Locate the cell with the specified text and output its (X, Y) center coordinate. 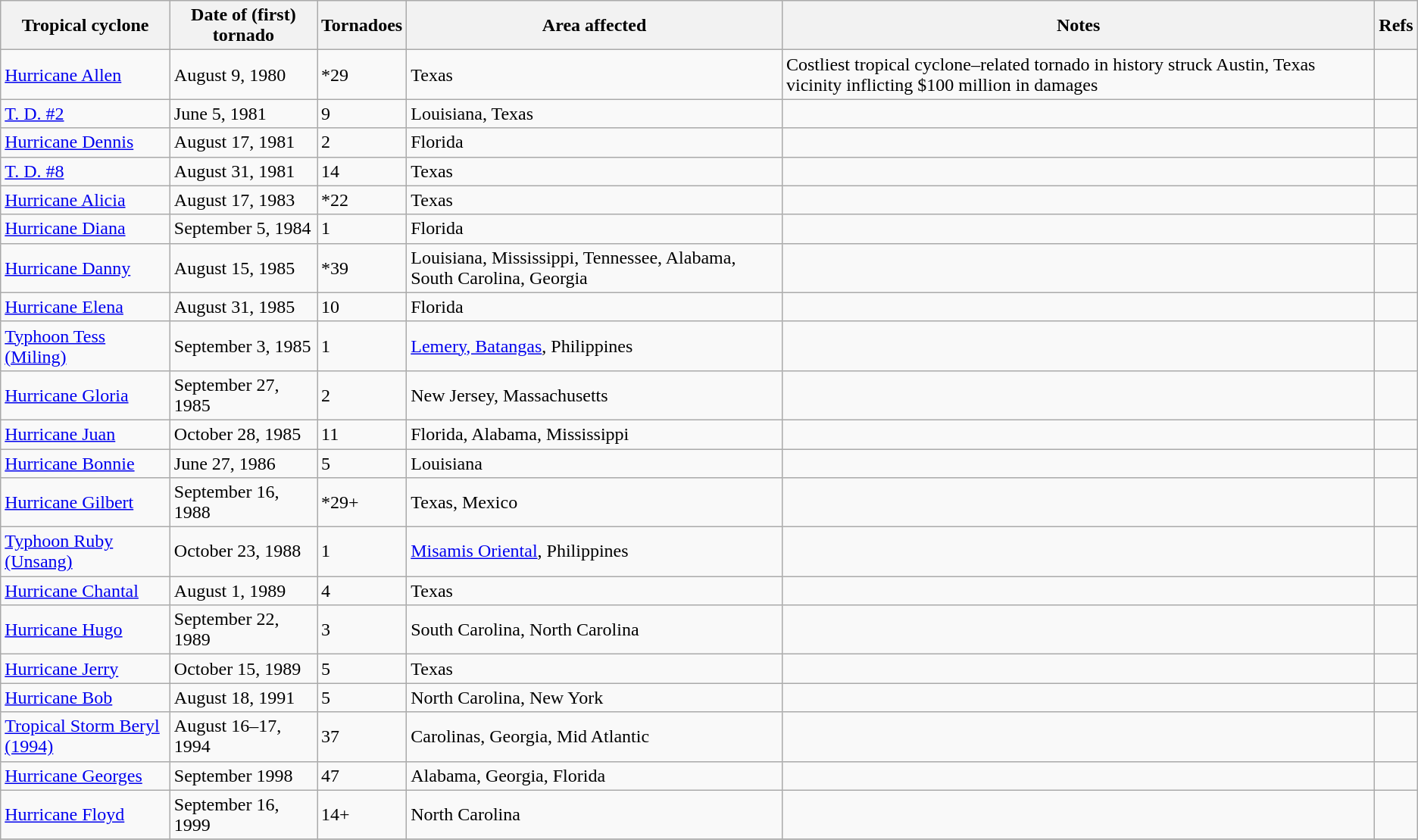
September 27, 1985 (243, 395)
October 28, 1985 (243, 434)
*22 (361, 200)
June 27, 1986 (243, 463)
37 (361, 736)
Hurricane Danny (86, 268)
T. D. #2 (86, 114)
North Carolina, New York (595, 698)
9 (361, 114)
Carolinas, Georgia, Mid Atlantic (595, 736)
Louisiana, Texas (595, 114)
October 23, 1988 (243, 551)
September 3, 1985 (243, 345)
Hurricane Dennis (86, 142)
Hurricane Georges (86, 776)
Hurricane Diana (86, 229)
Hurricane Gloria (86, 395)
Tropical cyclone (86, 26)
August 15, 1985 (243, 268)
*39 (361, 268)
14 (361, 171)
August 1, 1989 (243, 591)
South Carolina, North Carolina (595, 630)
August 31, 1985 (243, 307)
New Jersey, Massachusetts (595, 395)
14+ (361, 815)
Hurricane Bob (86, 698)
August 31, 1981 (243, 171)
Hurricane Elena (86, 307)
Notes (1078, 26)
Tropical Storm Beryl (1994) (86, 736)
Hurricane Alicia (86, 200)
Hurricane Bonnie (86, 463)
Costliest tropical cyclone–related tornado in history struck Austin, Texas vicinity inflicting $100 million in damages (1078, 74)
August 16–17, 1994 (243, 736)
August 18, 1991 (243, 698)
Louisiana (595, 463)
September 22, 1989 (243, 630)
September 1998 (243, 776)
Hurricane Allen (86, 74)
Hurricane Floyd (86, 815)
Florida, Alabama, Mississippi (595, 434)
Louisiana, Mississippi, Tennessee, Alabama, South Carolina, Georgia (595, 268)
October 15, 1989 (243, 669)
August 17, 1981 (243, 142)
*29+ (361, 503)
Hurricane Chantal (86, 591)
June 5, 1981 (243, 114)
August 17, 1983 (243, 200)
10 (361, 307)
47 (361, 776)
11 (361, 434)
August 9, 1980 (243, 74)
Refs (1396, 26)
Tornadoes (361, 26)
Hurricane Juan (86, 434)
North Carolina (595, 815)
Alabama, Georgia, Florida (595, 776)
September 16, 1999 (243, 815)
September 5, 1984 (243, 229)
Lemery, Batangas, Philippines (595, 345)
Typhoon Ruby (Unsang) (86, 551)
Hurricane Jerry (86, 669)
Misamis Oriental, Philippines (595, 551)
September 16, 1988 (243, 503)
Texas, Mexico (595, 503)
Area affected (595, 26)
4 (361, 591)
3 (361, 630)
*29 (361, 74)
T. D. #8 (86, 171)
Date of (first) tornado (243, 26)
Hurricane Hugo (86, 630)
Hurricane Gilbert (86, 503)
Typhoon Tess (Miling) (86, 345)
